From the cell containing the given text, extract its center point as (X, Y) coordinate. 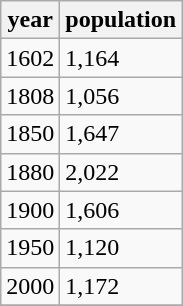
2000 (30, 286)
2,022 (121, 172)
1,056 (121, 96)
1950 (30, 248)
1,120 (121, 248)
1850 (30, 134)
1,647 (121, 134)
1,164 (121, 58)
1,606 (121, 210)
year (30, 20)
1900 (30, 210)
1,172 (121, 286)
1880 (30, 172)
1602 (30, 58)
population (121, 20)
1808 (30, 96)
